Determine the [x, y] coordinate at the center of the cell enclosing the given text.  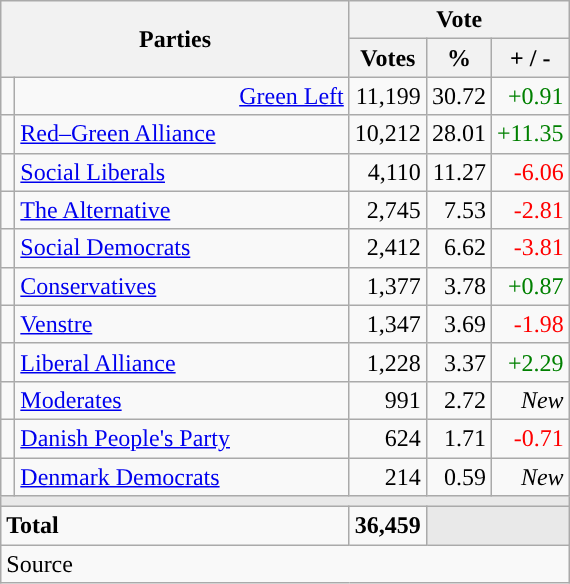
11,199 [388, 96]
214 [388, 477]
Vote [459, 20]
Social Liberals [182, 172]
3.78 [458, 286]
Green Left [182, 96]
11.27 [458, 172]
1,377 [388, 286]
Conservatives [182, 286]
2.72 [458, 400]
-1.98 [530, 324]
Social Democrats [182, 248]
Denmark Democrats [182, 477]
+0.91 [530, 96]
991 [388, 400]
Venstre [182, 324]
3.37 [458, 362]
2,412 [388, 248]
0.59 [458, 477]
1.71 [458, 438]
10,212 [388, 134]
Source [285, 564]
3.69 [458, 324]
% [458, 58]
The Alternative [182, 210]
-2.81 [530, 210]
7.53 [458, 210]
Total [176, 526]
-0.71 [530, 438]
6.62 [458, 248]
-6.06 [530, 172]
1,228 [388, 362]
Danish People's Party [182, 438]
Liberal Alliance [182, 362]
Parties [176, 39]
+ / - [530, 58]
1,347 [388, 324]
2,745 [388, 210]
624 [388, 438]
28.01 [458, 134]
+2.29 [530, 362]
+11.35 [530, 134]
-3.81 [530, 248]
+0.87 [530, 286]
Red–Green Alliance [182, 134]
4,110 [388, 172]
30.72 [458, 96]
Moderates [182, 400]
Votes [388, 58]
36,459 [388, 526]
